Identify which cell holds the provided text, then report its [x, y] central coordinate. 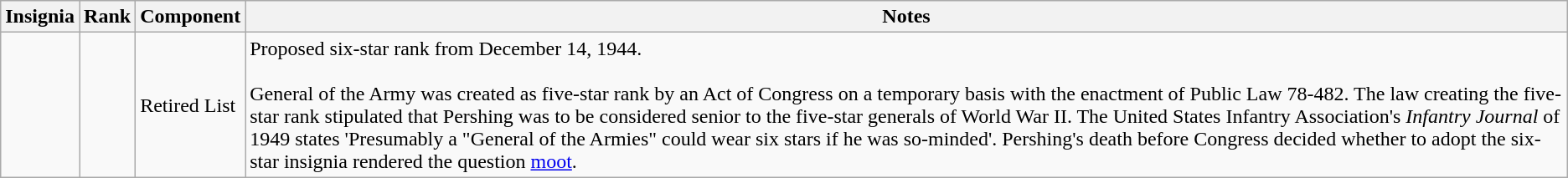
Insignia [40, 17]
Component [191, 17]
Retired List [191, 105]
Rank [107, 17]
Notes [906, 17]
